Capture the cell that displays the provided text and extract its (x, y) central coordinate. 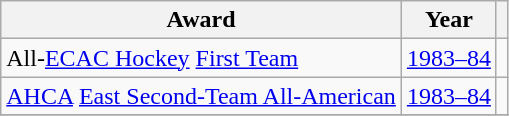
AHCA East Second-Team All-American (202, 96)
Award (202, 20)
Year (448, 20)
All-ECAC Hockey First Team (202, 58)
